For the text-containing cell, return its midpoint in [x, y] coordinate format. 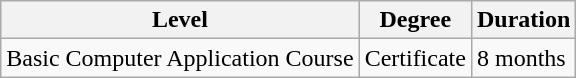
Level [180, 20]
Duration [523, 20]
8 months [523, 58]
Degree [415, 20]
Basic Computer Application Course [180, 58]
Certificate [415, 58]
